Detect which cell encompasses the target text, then output its (X, Y) center coordinate. 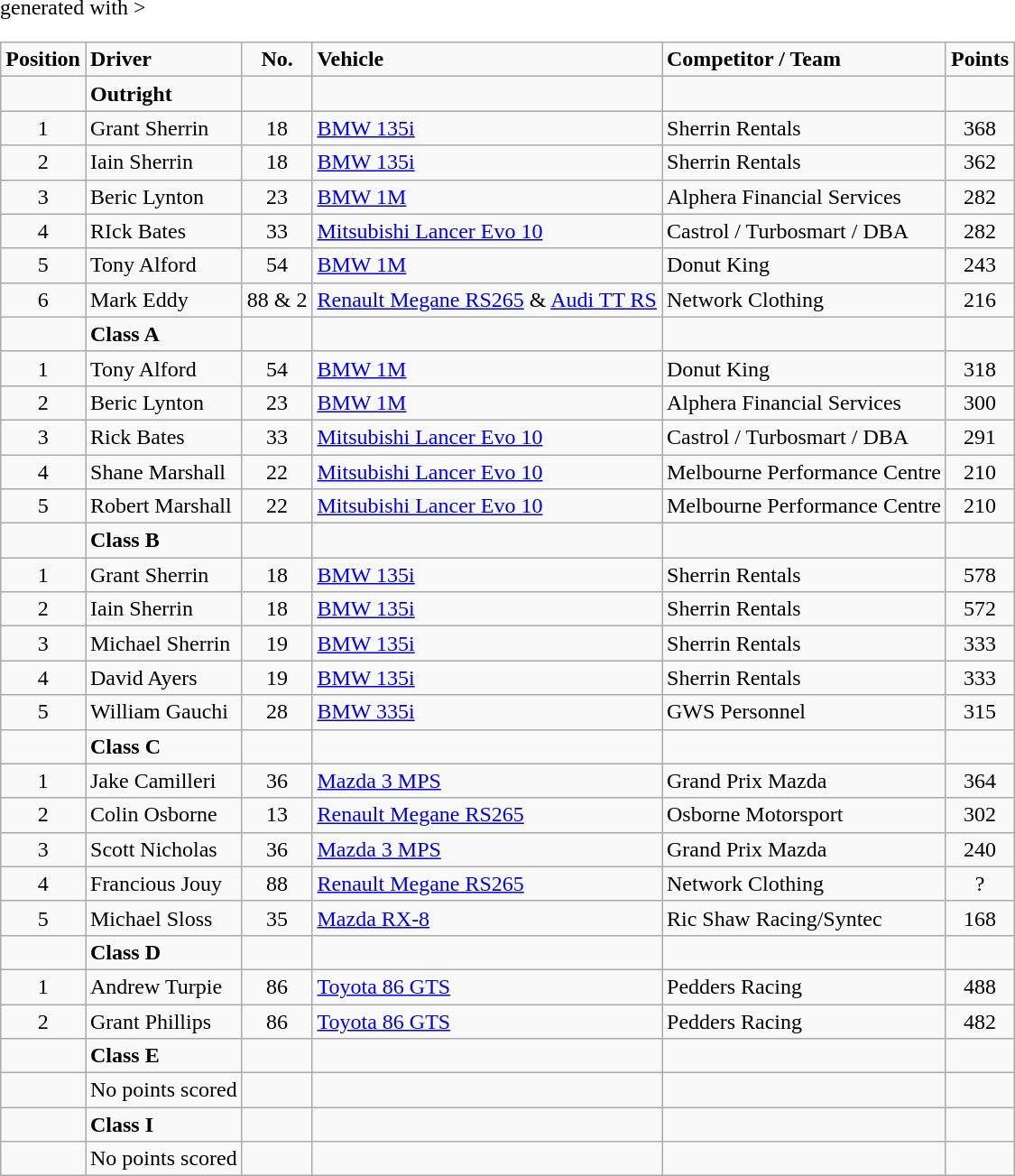
Renault Megane RS265 & Audi TT RS (487, 300)
6 (43, 300)
No. (277, 60)
Michael Sherrin (163, 644)
572 (980, 609)
362 (980, 162)
Ric Shaw Racing/Syntec (805, 918)
291 (980, 437)
318 (980, 368)
243 (980, 265)
13 (277, 815)
Class C (163, 746)
Michael Sloss (163, 918)
Vehicle (487, 60)
BMW 335i (487, 712)
315 (980, 712)
Position (43, 60)
302 (980, 815)
Class B (163, 541)
Jake Camilleri (163, 781)
Francious Jouy (163, 884)
GWS Personnel (805, 712)
482 (980, 1021)
240 (980, 849)
578 (980, 575)
88 & 2 (277, 300)
Class A (163, 334)
Outright (163, 94)
Class I (163, 1125)
35 (277, 918)
88 (277, 884)
Mazda RX-8 (487, 918)
Class E (163, 1056)
Robert Marshall (163, 506)
216 (980, 300)
David Ayers (163, 678)
168 (980, 918)
? (980, 884)
Osborne Motorsport (805, 815)
Points (980, 60)
Competitor / Team (805, 60)
Class D (163, 952)
368 (980, 128)
Driver (163, 60)
Mark Eddy (163, 300)
Shane Marshall (163, 472)
RIck Bates (163, 231)
28 (277, 712)
Rick Bates (163, 437)
300 (980, 403)
Scott Nicholas (163, 849)
Andrew Turpie (163, 986)
488 (980, 986)
William Gauchi (163, 712)
Grant Phillips (163, 1021)
Colin Osborne (163, 815)
364 (980, 781)
